Scan for the cell matching the given text and deliver its (x, y) coordinate at center. 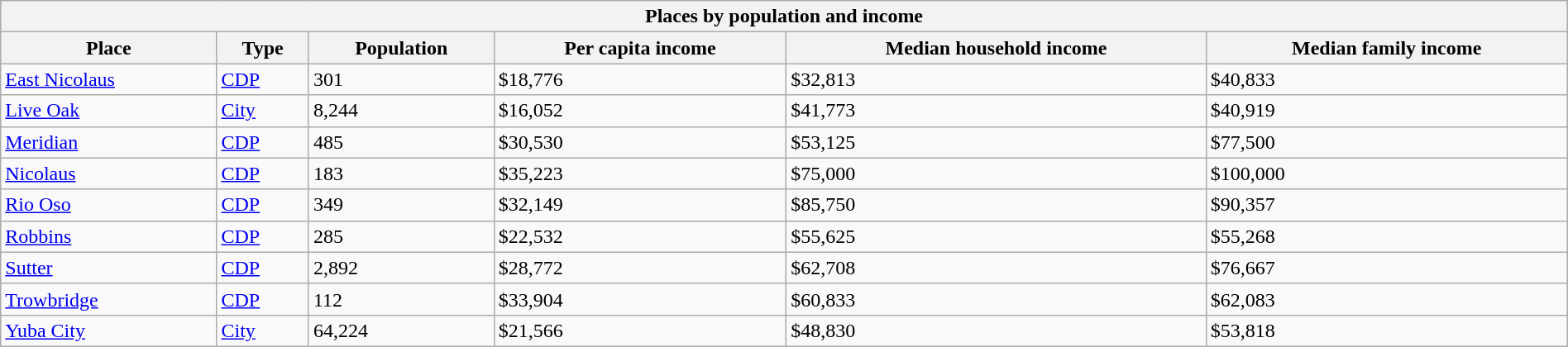
$32,813 (996, 79)
Place (109, 48)
$48,830 (996, 330)
Trowbridge (109, 299)
$100,000 (1386, 173)
$40,833 (1386, 79)
$40,919 (1386, 111)
Rio Oso (109, 205)
Yuba City (109, 330)
East Nicolaus (109, 79)
301 (401, 79)
$21,566 (640, 330)
$33,904 (640, 299)
$35,223 (640, 173)
$62,708 (996, 268)
$55,625 (996, 236)
Median family income (1386, 48)
349 (401, 205)
$18,776 (640, 79)
$62,083 (1386, 299)
$77,500 (1386, 142)
$32,149 (640, 205)
Per capita income (640, 48)
Live Oak (109, 111)
$60,833 (996, 299)
Meridian (109, 142)
$53,125 (996, 142)
183 (401, 173)
$55,268 (1386, 236)
Places by population and income (784, 17)
$41,773 (996, 111)
$75,000 (996, 173)
112 (401, 299)
$22,532 (640, 236)
Population (401, 48)
485 (401, 142)
8,244 (401, 111)
285 (401, 236)
Sutter (109, 268)
$16,052 (640, 111)
Nicolaus (109, 173)
$28,772 (640, 268)
Type (263, 48)
$76,667 (1386, 268)
64,224 (401, 330)
$53,818 (1386, 330)
2,892 (401, 268)
$30,530 (640, 142)
Median household income (996, 48)
$90,357 (1386, 205)
$85,750 (996, 205)
Robbins (109, 236)
